Provide the [x, y] coordinate of the cell's center where the given text is located.  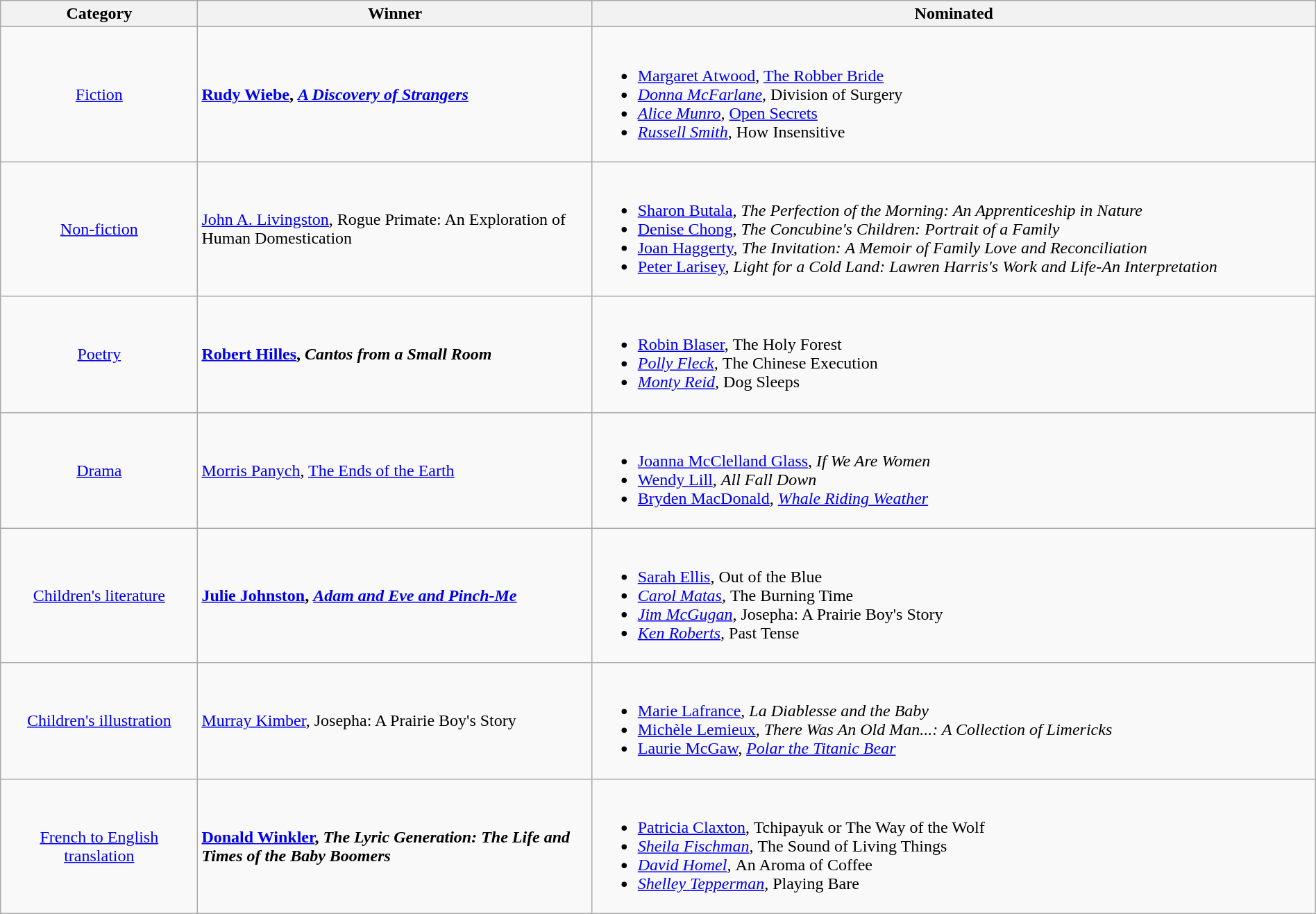
French to English translation [99, 846]
Marie Lafrance, La Diablesse and the BabyMichèle Lemieux, There Was An Old Man...: A Collection of LimericksLaurie McGaw, Polar the Titanic Bear [954, 720]
Poetry [99, 354]
Sarah Ellis, Out of the BlueCarol Matas, The Burning TimeJim McGugan, Josepha: A Prairie Boy's StoryKen Roberts, Past Tense [954, 595]
Non-fiction [99, 229]
Donald Winkler, The Lyric Generation: The Life and Times of the Baby Boomers [395, 846]
Joanna McClelland Glass, If We Are WomenWendy Lill, All Fall DownBryden MacDonald, Whale Riding Weather [954, 471]
Julie Johnston, Adam and Eve and Pinch-Me [395, 595]
Drama [99, 471]
Murray Kimber, Josepha: A Prairie Boy's Story [395, 720]
Winner [395, 14]
Rudy Wiebe, A Discovery of Strangers [395, 94]
John A. Livingston, Rogue Primate: An Exploration of Human Domestication [395, 229]
Category [99, 14]
Morris Panych, The Ends of the Earth [395, 471]
Nominated [954, 14]
Fiction [99, 94]
Children's literature [99, 595]
Margaret Atwood, The Robber BrideDonna McFarlane, Division of SurgeryAlice Munro, Open SecretsRussell Smith, How Insensitive [954, 94]
Robert Hilles, Cantos from a Small Room [395, 354]
Children's illustration [99, 720]
Robin Blaser, The Holy ForestPolly Fleck, The Chinese ExecutionMonty Reid, Dog Sleeps [954, 354]
